Identify which cell holds the provided text, then report its (x, y) central coordinate. 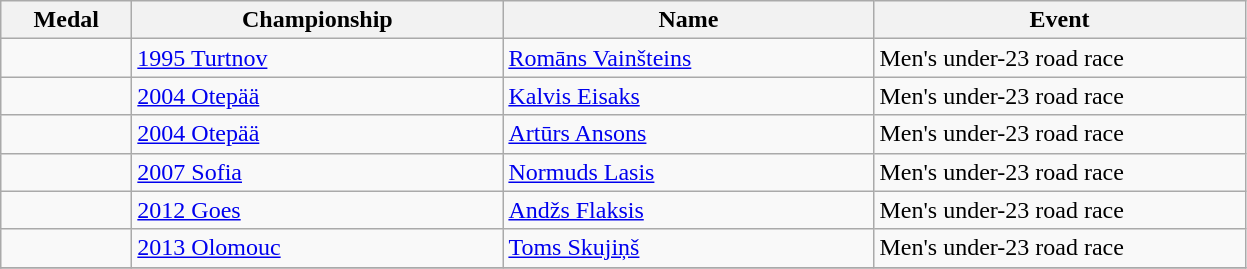
2007 Sofia (318, 172)
Championship (318, 20)
Romāns Vainšteins (688, 58)
Medal (66, 20)
2012 Goes (318, 210)
2013 Olomouc (318, 248)
Name (688, 20)
1995 Turtnov (318, 58)
Event (1060, 20)
Andžs Flaksis (688, 210)
Kalvis Eisaks (688, 96)
Artūrs Ansons (688, 134)
Normuds Lasis (688, 172)
Toms Skujiņš (688, 248)
